Capture the cell that displays the provided text and extract its (x, y) central coordinate. 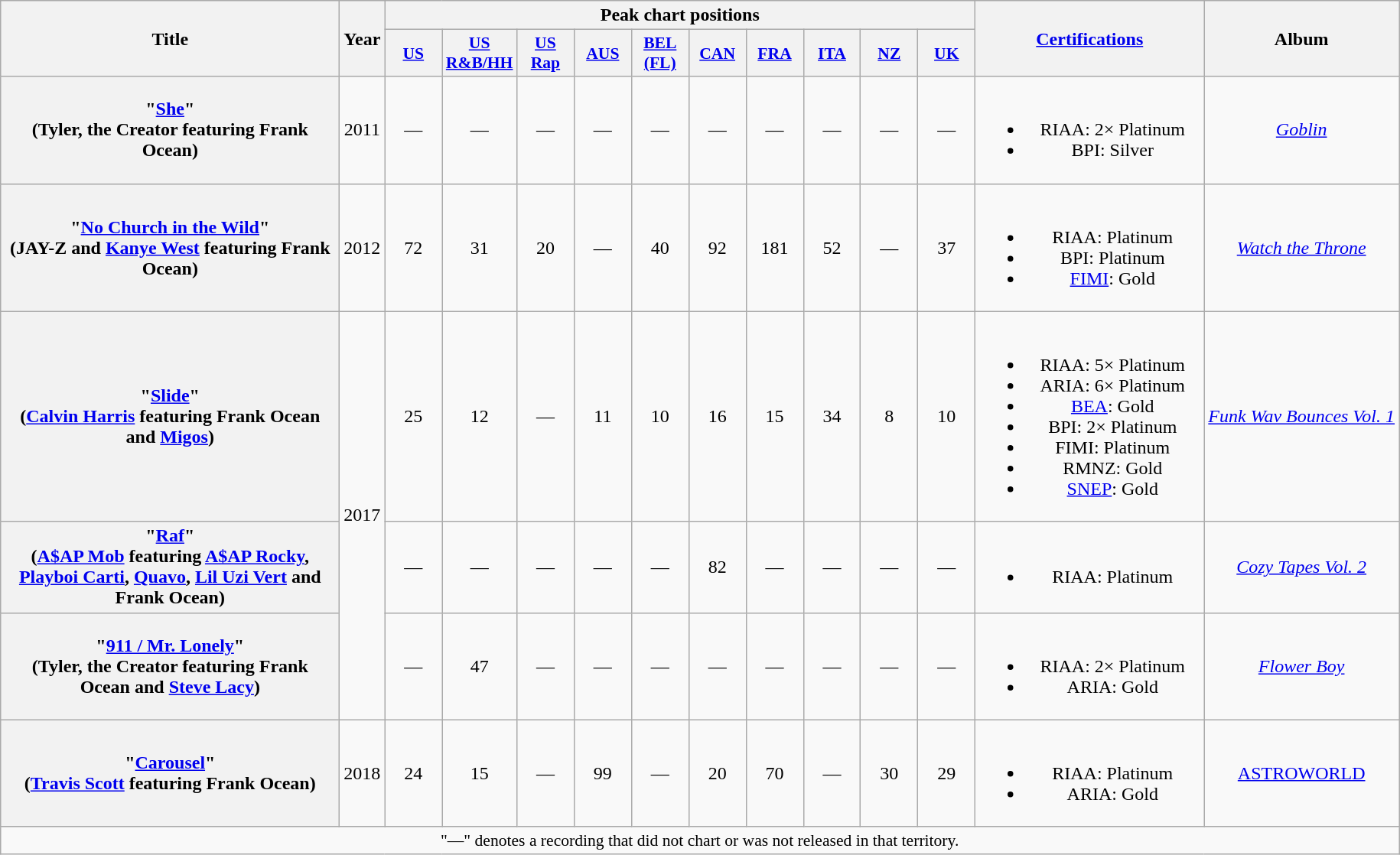
"She"(Tyler, the Creator featuring Frank Ocean) (170, 130)
11 (603, 416)
CAN (718, 54)
181 (774, 248)
"Carousel"(Travis Scott featuring Frank Ocean) (170, 773)
RIAA: PlatinumBPI: PlatinumFIMI: Gold (1089, 248)
Funk Wav Bounces Vol. 1 (1302, 416)
70 (774, 773)
52 (832, 248)
Cozy Tapes Vol. 2 (1302, 567)
USR&B/HH (480, 54)
FRA (774, 54)
2011 (363, 130)
"911 / Mr. Lonely"(Tyler, the Creator featuring Frank Ocean and Steve Lacy) (170, 666)
AUS (603, 54)
29 (947, 773)
US (413, 54)
USRap (545, 54)
Album (1302, 38)
34 (832, 416)
16 (718, 416)
"Slide"(Calvin Harris featuring Frank Ocean and Migos) (170, 416)
RIAA: Platinum (1089, 567)
2012 (363, 248)
40 (659, 248)
RIAA: 2× PlatinumBPI: Silver (1089, 130)
"—" denotes a recording that did not chart or was not released in that territory. (700, 840)
24 (413, 773)
ITA (832, 54)
Certifications (1089, 38)
"No Church in the Wild"(JAY-Z and Kanye West featuring Frank Ocean) (170, 248)
31 (480, 248)
12 (480, 416)
47 (480, 666)
37 (947, 248)
8 (889, 416)
NZ (889, 54)
"Raf"(A$AP Mob featuring A$AP Rocky, Playboi Carti, Quavo, Lil Uzi Vert and Frank Ocean) (170, 567)
BEL(FL) (659, 54)
RIAA: 5× PlatinumARIA: 6× PlatinumBEA: GoldBPI: 2× PlatinumFIMI: PlatinumRMNZ: GoldSNEP: Gold (1089, 416)
Title (170, 38)
25 (413, 416)
82 (718, 567)
ASTROWORLD (1302, 773)
92 (718, 248)
2018 (363, 773)
RIAA: 2× PlatinumARIA: Gold (1089, 666)
Year (363, 38)
RIAA: PlatinumARIA: Gold (1089, 773)
72 (413, 248)
Flower Boy (1302, 666)
Peak chart positions (680, 15)
2017 (363, 515)
Goblin (1302, 130)
UK (947, 54)
30 (889, 773)
99 (603, 773)
Watch the Throne (1302, 248)
